Scan for the cell matching the given text and deliver its (x, y) coordinate at center. 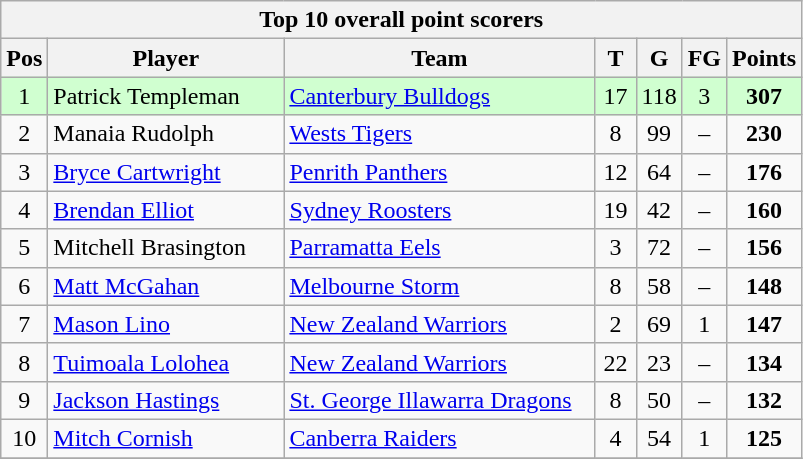
Parramatta Eels (440, 248)
160 (764, 210)
7 (24, 324)
147 (764, 324)
St. George Illawarra Dragons (440, 400)
Canterbury Bulldogs (440, 96)
6 (24, 286)
132 (764, 400)
99 (659, 134)
230 (764, 134)
T (616, 58)
Canberra Raiders (440, 438)
19 (616, 210)
G (659, 58)
Brendan Elliot (166, 210)
Points (764, 58)
Sydney Roosters (440, 210)
Manaia Rudolph (166, 134)
Top 10 overall point scorers (402, 20)
Wests Tigers (440, 134)
Player (166, 58)
Mitch Cornish (166, 438)
Penrith Panthers (440, 172)
134 (764, 362)
64 (659, 172)
54 (659, 438)
Melbourne Storm (440, 286)
69 (659, 324)
12 (616, 172)
Tuimoala Lolohea (166, 362)
5 (24, 248)
FG (704, 58)
118 (659, 96)
42 (659, 210)
148 (764, 286)
Mitchell Brasington (166, 248)
17 (616, 96)
10 (24, 438)
23 (659, 362)
22 (616, 362)
Bryce Cartwright (166, 172)
Pos (24, 58)
Team (440, 58)
Matt McGahan (166, 286)
50 (659, 400)
176 (764, 172)
72 (659, 248)
125 (764, 438)
Jackson Hastings (166, 400)
58 (659, 286)
Patrick Templeman (166, 96)
156 (764, 248)
Mason Lino (166, 324)
307 (764, 96)
9 (24, 400)
